Pinpoint the cell where the given text exists, returning its [x, y] midpoint coordinate. 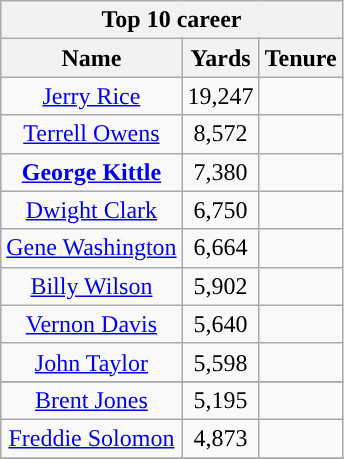
Brent Jones [92, 400]
John Taylor [92, 362]
6,664 [220, 248]
Tenure [300, 58]
8,572 [220, 134]
5,195 [220, 400]
19,247 [220, 96]
George Kittle [92, 172]
Top 10 career [172, 20]
Gene Washington [92, 248]
Vernon Davis [92, 324]
6,750 [220, 210]
5,640 [220, 324]
7,380 [220, 172]
4,873 [220, 438]
5,902 [220, 286]
Freddie Solomon [92, 438]
Dwight Clark [92, 210]
Jerry Rice [92, 96]
Terrell Owens [92, 134]
5,598 [220, 362]
Yards [220, 58]
Billy Wilson [92, 286]
Name [92, 58]
